Extract the [X, Y] coordinate from the center of the cell holding the provided text.  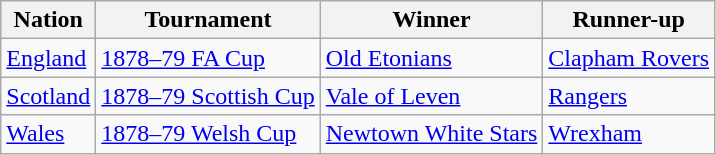
Winner [432, 20]
Runner-up [629, 20]
Scotland [48, 96]
Old Etonians [432, 58]
Wales [48, 134]
Nation [48, 20]
1878–79 Welsh Cup [208, 134]
England [48, 58]
1878–79 FA Cup [208, 58]
Tournament [208, 20]
Rangers [629, 96]
Clapham Rovers [629, 58]
1878–79 Scottish Cup [208, 96]
Wrexham [629, 134]
Vale of Leven [432, 96]
Newtown White Stars [432, 134]
